Capture the cell that displays the provided text and extract its (X, Y) central coordinate. 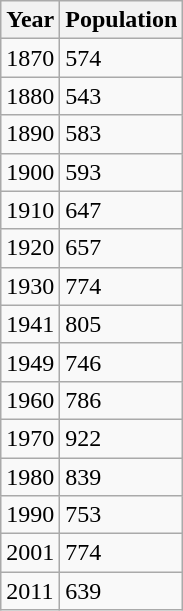
1900 (30, 172)
746 (122, 362)
805 (122, 324)
1890 (30, 134)
1930 (30, 286)
657 (122, 248)
583 (122, 134)
753 (122, 515)
1990 (30, 515)
647 (122, 210)
2011 (30, 591)
1920 (30, 248)
1970 (30, 438)
786 (122, 400)
593 (122, 172)
922 (122, 438)
1870 (30, 58)
1960 (30, 400)
Year (30, 20)
1880 (30, 96)
543 (122, 96)
574 (122, 58)
Population (122, 20)
839 (122, 477)
1949 (30, 362)
1941 (30, 324)
639 (122, 591)
1910 (30, 210)
1980 (30, 477)
2001 (30, 553)
